Pinpoint the cell where the given text exists, returning its [x, y] midpoint coordinate. 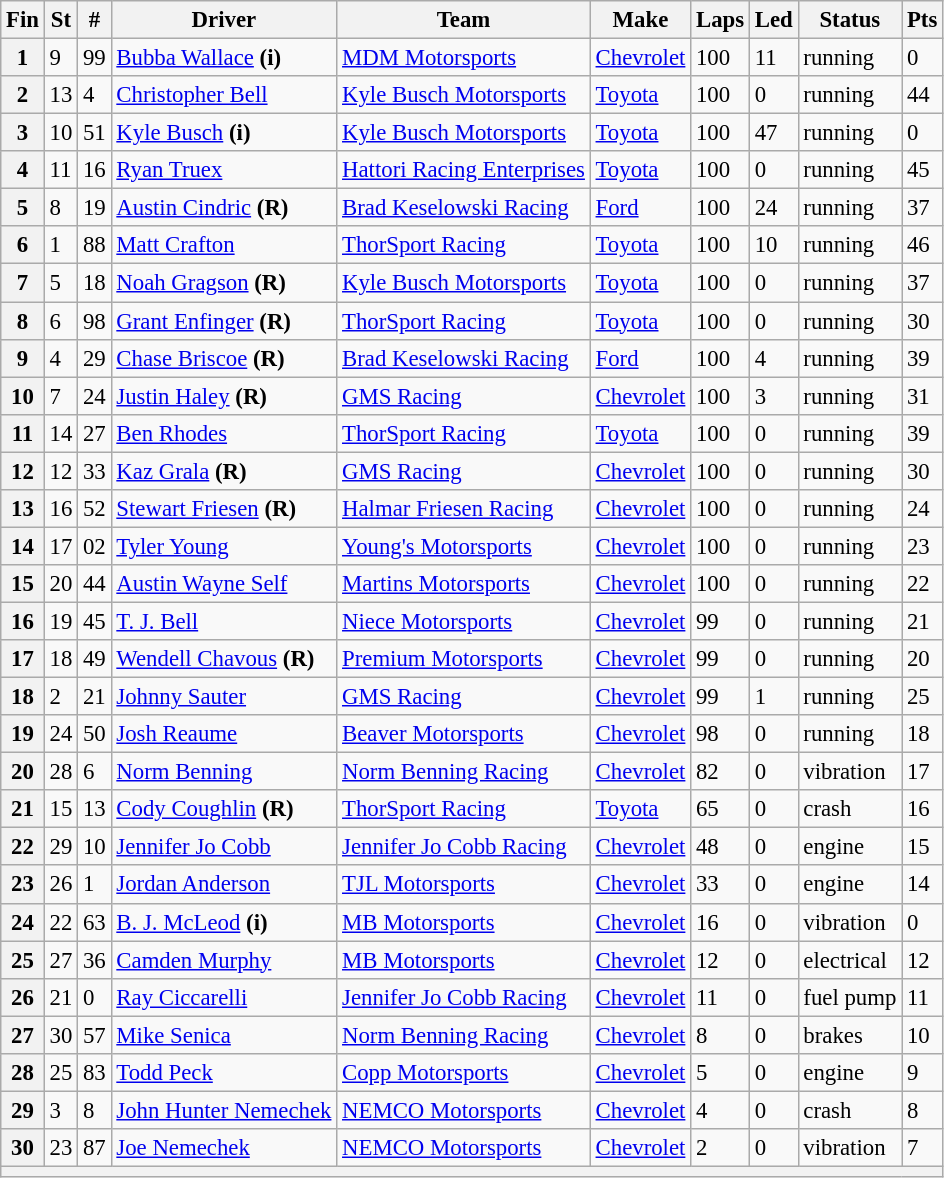
Status [850, 20]
Bubba Wallace (i) [224, 58]
Kaz Grala (R) [224, 471]
63 [94, 922]
John Hunter Nemechek [224, 1110]
57 [94, 1035]
Austin Wayne Self [224, 584]
Austin Cindric (R) [224, 208]
electrical [850, 960]
T. J. Bell [224, 621]
88 [94, 245]
Premium Motorsports [464, 659]
Stewart Friesen (R) [224, 509]
# [94, 20]
Pts [922, 20]
51 [94, 133]
TJL Motorsports [464, 885]
Joe Nemechek [224, 1148]
Camden Murphy [224, 960]
83 [94, 1073]
Ray Ciccarelli [224, 997]
Martins Motorsports [464, 584]
Todd Peck [224, 1073]
B. J. McLeod (i) [224, 922]
fuel pump [850, 997]
Make [640, 20]
Beaver Motorsports [464, 734]
Led [774, 20]
Justin Haley (R) [224, 396]
50 [94, 734]
49 [94, 659]
87 [94, 1148]
Halmar Friesen Racing [464, 509]
Tyler Young [224, 546]
Laps [720, 20]
MDM Motorsports [464, 58]
Matt Crafton [224, 245]
Norm Benning [224, 772]
Cody Coughlin (R) [224, 809]
Copp Motorsports [464, 1073]
52 [94, 509]
Fin [23, 20]
Chase Briscoe (R) [224, 358]
Jennifer Jo Cobb [224, 847]
Kyle Busch (i) [224, 133]
St [60, 20]
Team [464, 20]
Niece Motorsports [464, 621]
Mike Senica [224, 1035]
Wendell Chavous (R) [224, 659]
Ben Rhodes [224, 433]
47 [774, 133]
36 [94, 960]
Noah Gragson (R) [224, 283]
31 [922, 396]
Josh Reaume [224, 734]
Ryan Truex [224, 170]
Johnny Sauter [224, 697]
48 [720, 847]
82 [720, 772]
Christopher Bell [224, 95]
Grant Enfinger (R) [224, 321]
46 [922, 245]
Young's Motorsports [464, 546]
Jordan Anderson [224, 885]
Hattori Racing Enterprises [464, 170]
Driver [224, 20]
brakes [850, 1035]
65 [720, 809]
02 [94, 546]
